Determine the (X, Y) coordinate at the center of the cell enclosing the given text.  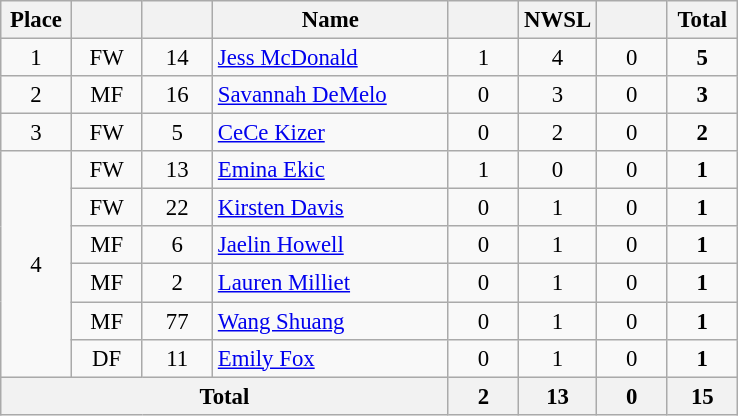
14 (178, 58)
Emina Ekic (331, 170)
Name (331, 20)
Savannah DeMelo (331, 95)
NWSL (558, 20)
CeCe Kizer (331, 133)
Lauren Milliet (331, 283)
16 (178, 95)
6 (178, 245)
22 (178, 208)
11 (178, 358)
Kirsten Davis (331, 208)
77 (178, 321)
Jaelin Howell (331, 245)
15 (702, 396)
Jess McDonald (331, 58)
Place (36, 20)
Emily Fox (331, 358)
DF (106, 358)
Wang Shuang (331, 321)
